Scan for the cell matching the given text and deliver its (x, y) coordinate at center. 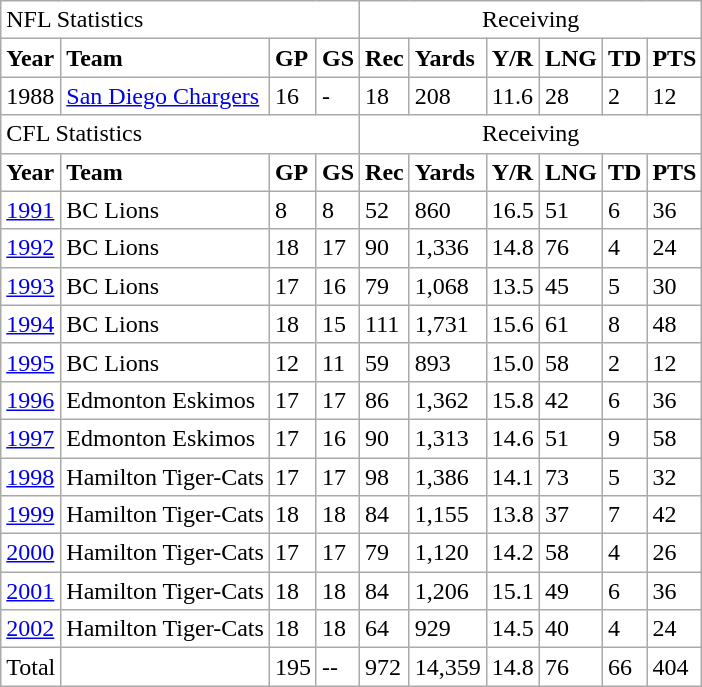
15.6 (512, 324)
1999 (31, 515)
893 (448, 362)
1,155 (448, 515)
-- (338, 667)
64 (385, 629)
48 (674, 324)
73 (570, 477)
929 (448, 629)
1994 (31, 324)
86 (385, 400)
860 (448, 210)
59 (385, 362)
11 (338, 362)
37 (570, 515)
15.0 (512, 362)
2002 (31, 629)
1,336 (448, 248)
2001 (31, 591)
45 (570, 286)
Total (31, 667)
1,362 (448, 400)
14,359 (448, 667)
32 (674, 477)
16.5 (512, 210)
972 (385, 667)
111 (385, 324)
14.2 (512, 553)
1,386 (448, 477)
1996 (31, 400)
15.8 (512, 400)
61 (570, 324)
9 (624, 438)
7 (624, 515)
1,313 (448, 438)
52 (385, 210)
14.1 (512, 477)
1992 (31, 248)
1,206 (448, 591)
30 (674, 286)
208 (448, 96)
404 (674, 667)
1,068 (448, 286)
1997 (31, 438)
15.1 (512, 591)
26 (674, 553)
1988 (31, 96)
1993 (31, 286)
98 (385, 477)
- (338, 96)
15 (338, 324)
1,120 (448, 553)
40 (570, 629)
66 (624, 667)
San Diego Chargers (166, 96)
1,731 (448, 324)
1998 (31, 477)
11.6 (512, 96)
CFL Statistics (180, 134)
14.5 (512, 629)
1995 (31, 362)
NFL Statistics (180, 20)
195 (292, 667)
14.6 (512, 438)
2000 (31, 553)
13.8 (512, 515)
13.5 (512, 286)
28 (570, 96)
49 (570, 591)
1991 (31, 210)
